Return [x, y] of the center of cell containing provided text 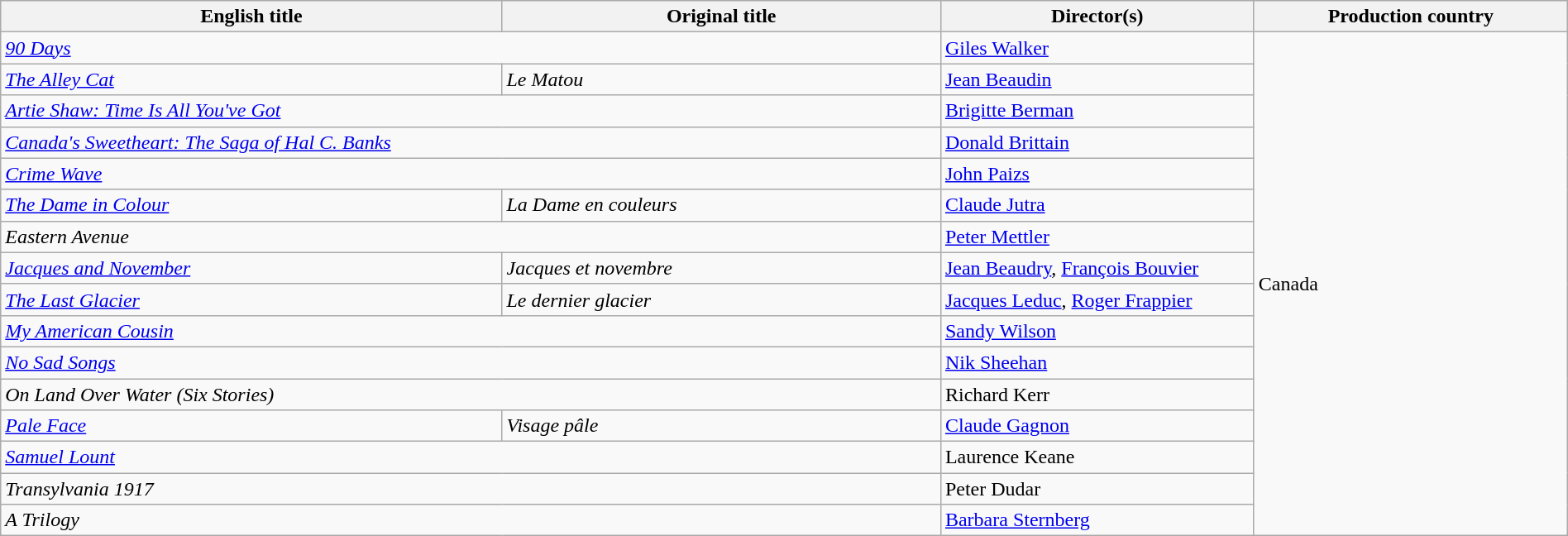
Jean Beaudry, François Bouvier [1097, 268]
Production country [1411, 17]
My American Cousin [471, 331]
Jean Beaudin [1097, 79]
Original title [721, 17]
Jacques Leduc, Roger Frappier [1097, 299]
A Trilogy [471, 520]
Richard Kerr [1097, 395]
The Dame in Colour [251, 205]
Le Matou [721, 79]
Le dernier glacier [721, 299]
Laurence Keane [1097, 457]
Nik Sheehan [1097, 362]
English title [251, 17]
The Last Glacier [251, 299]
90 Days [471, 48]
Artie Shaw: Time Is All You've Got [471, 111]
On Land Over Water (Six Stories) [471, 395]
Visage pâle [721, 426]
Giles Walker [1097, 48]
Sandy Wilson [1097, 331]
Transylvania 1917 [471, 489]
Samuel Lount [471, 457]
Claude Gagnon [1097, 426]
Jacques et novembre [721, 268]
Peter Dudar [1097, 489]
Peter Mettler [1097, 237]
Canada's Sweetheart: The Saga of Hal C. Banks [471, 142]
The Alley Cat [251, 79]
John Paizs [1097, 174]
Eastern Avenue [471, 237]
Claude Jutra [1097, 205]
Barbara Sternberg [1097, 520]
Donald Brittain [1097, 142]
La Dame en couleurs [721, 205]
Brigitte Berman [1097, 111]
Canada [1411, 285]
Director(s) [1097, 17]
Jacques and November [251, 268]
Crime Wave [471, 174]
No Sad Songs [471, 362]
Pale Face [251, 426]
